Provide the (x, y) coordinate of the cell's center where the given text is located.  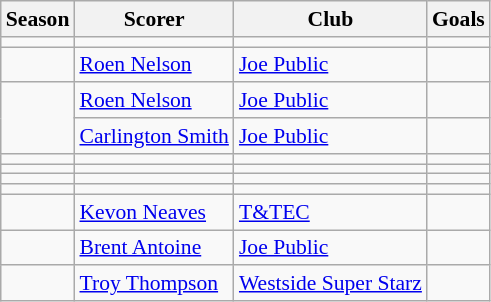
Season (38, 19)
Brent Antoine (154, 248)
Kevon Neaves (154, 212)
T&TEC (330, 212)
Troy Thompson (154, 284)
Carlington Smith (154, 136)
Westside Super Starz (330, 284)
Scorer (154, 19)
Club (330, 19)
Goals (458, 19)
